Capture the cell that displays the provided text and extract its [x, y] central coordinate. 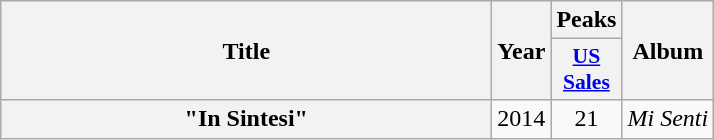
Title [246, 50]
USSales [586, 70]
Peaks [586, 20]
21 [586, 119]
Album [668, 50]
"In Sintesi" [246, 119]
Mi Senti [668, 119]
Year [522, 50]
2014 [522, 119]
